Pinpoint the cell where the given text exists, returning its [X, Y] midpoint coordinate. 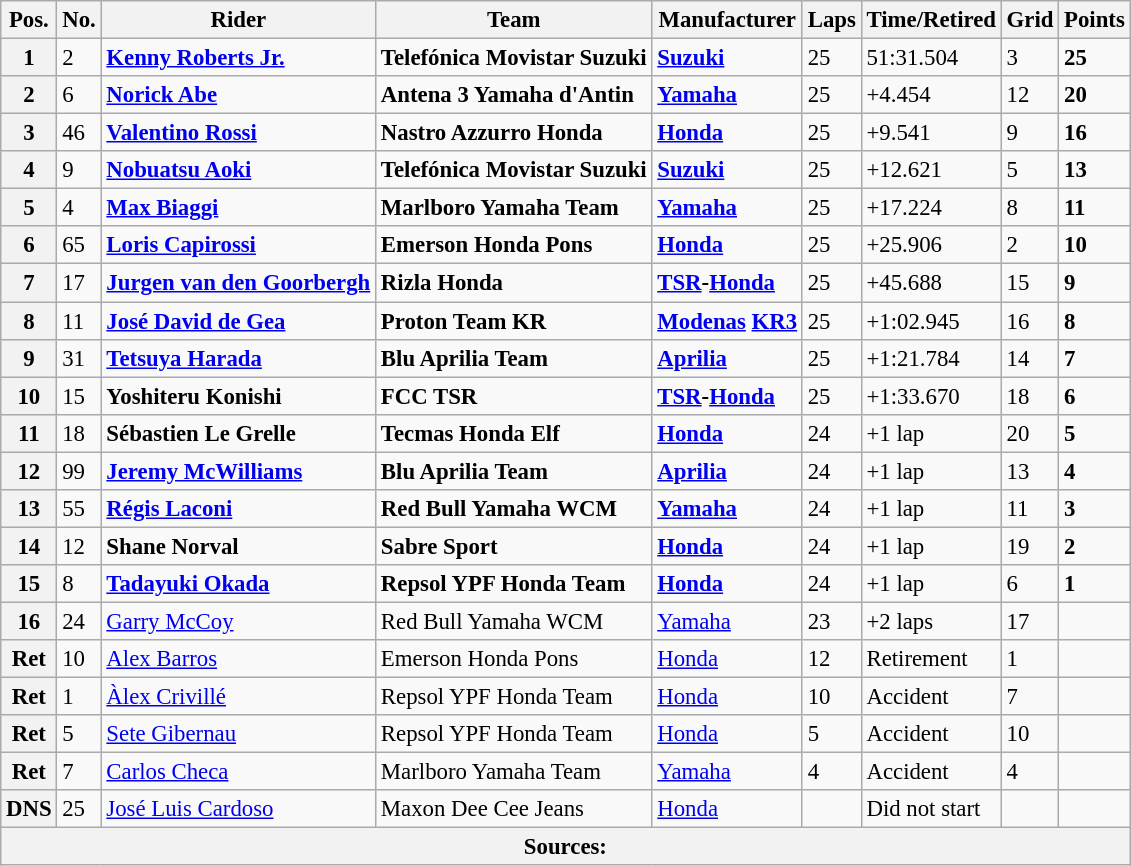
Sébastien Le Grelle [238, 433]
19 [1030, 546]
Tetsuya Harada [238, 358]
Grid [1030, 20]
Jurgen van den Goorbergh [238, 283]
+4.454 [931, 95]
Valentino Rossi [238, 133]
+1:33.670 [931, 396]
Sabre Sport [514, 546]
99 [79, 471]
Sources: [566, 847]
+9.541 [931, 133]
Sete Gibernau [238, 734]
Points [1094, 20]
Àlex Crivillé [238, 697]
Kenny Roberts Jr. [238, 58]
Maxon Dee Cee Jeans [514, 809]
Pos. [29, 20]
Modenas KR3 [727, 321]
51:31.504 [931, 58]
+45.688 [931, 283]
Rider [238, 20]
+17.224 [931, 208]
Manufacturer [727, 20]
+12.621 [931, 170]
Carlos Checa [238, 772]
Tecmas Honda Elf [514, 433]
+1:02.945 [931, 321]
Jeremy McWilliams [238, 471]
46 [79, 133]
DNS [29, 809]
Rizla Honda [514, 283]
No. [79, 20]
José Luis Cardoso [238, 809]
Nastro Azzurro Honda [514, 133]
+1:21.784 [931, 358]
Did not start [931, 809]
Max Biaggi [238, 208]
Time/Retired [931, 20]
Yoshiteru Konishi [238, 396]
Team [514, 20]
Nobuatsu Aoki [238, 170]
FCC TSR [514, 396]
Norick Abe [238, 95]
Proton Team KR [514, 321]
Shane Norval [238, 546]
José David de Gea [238, 321]
23 [832, 621]
Régis Laconi [238, 509]
+2 laps [931, 621]
Antena 3 Yamaha d'Antin [514, 95]
55 [79, 509]
Tadayuki Okada [238, 584]
65 [79, 245]
Garry McCoy [238, 621]
31 [79, 358]
Loris Capirossi [238, 245]
+25.906 [931, 245]
Retirement [931, 659]
Alex Barros [238, 659]
Laps [832, 20]
